Extract the (X, Y) coordinate from the center of the cell holding the provided text.  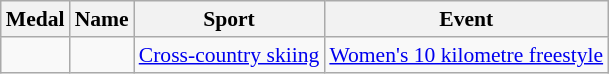
Name (102, 19)
Cross-country skiing (230, 55)
Women's 10 kilometre freestyle (466, 55)
Sport (230, 19)
Medal (36, 19)
Event (466, 19)
